Return the (X, Y) coordinate for the center point of the cell that contains the specified text.  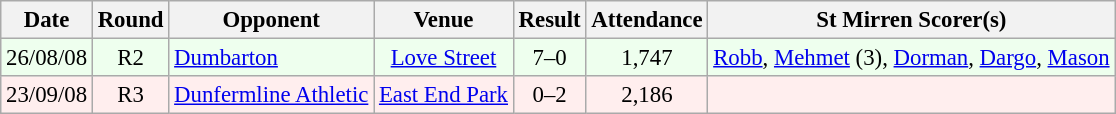
Result (550, 20)
Dumbarton (272, 58)
R2 (130, 58)
R3 (130, 95)
Venue (444, 20)
1,747 (647, 58)
St Mirren Scorer(s) (912, 20)
26/08/08 (47, 58)
Attendance (647, 20)
Love Street (444, 58)
Opponent (272, 20)
7–0 (550, 58)
Date (47, 20)
0–2 (550, 95)
2,186 (647, 95)
Dunfermline Athletic (272, 95)
Robb, Mehmet (3), Dorman, Dargo, Mason (912, 58)
Round (130, 20)
East End Park (444, 95)
23/09/08 (47, 95)
